Provide the (X, Y) coordinate of the cell's center where the given text is located.  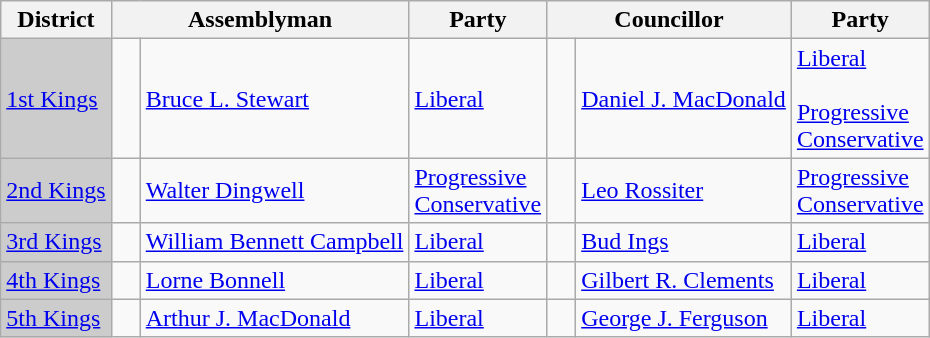
5th Kings (56, 318)
Gilbert R. Clements (684, 280)
1st Kings (56, 98)
LiberalProgressive Conservative (860, 98)
3rd Kings (56, 242)
Bruce L. Stewart (274, 98)
Bud Ings (684, 242)
William Bennett Campbell (274, 242)
Councillor (670, 20)
4th Kings (56, 280)
Walter Dingwell (274, 190)
Daniel J. MacDonald (684, 98)
George J. Ferguson (684, 318)
District (56, 20)
Leo Rossiter (684, 190)
Assemblyman (260, 20)
2nd Kings (56, 190)
Lorne Bonnell (274, 280)
Arthur J. MacDonald (274, 318)
